From the cell containing the given text, extract its center point as (X, Y) coordinate. 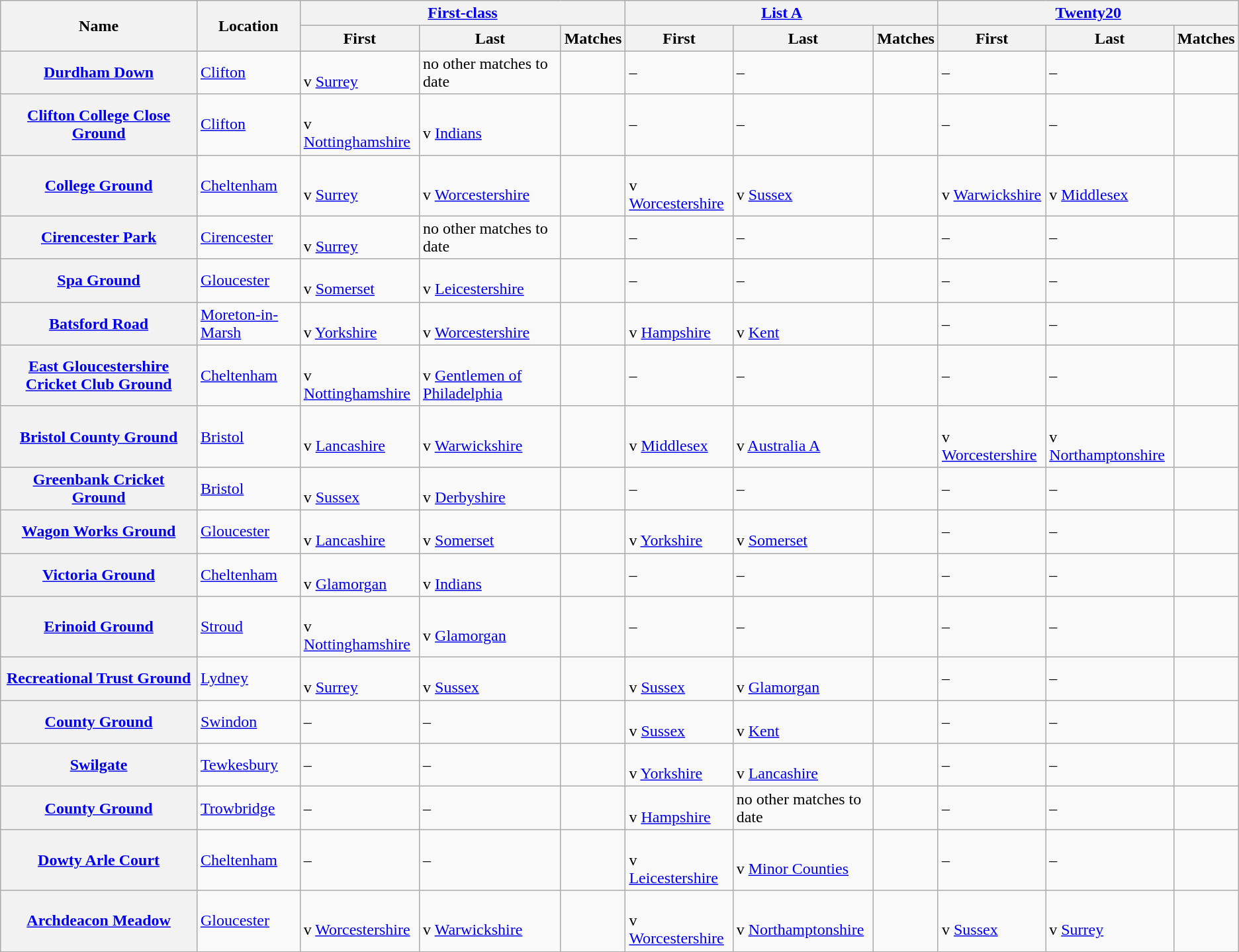
Swindon (248, 722)
Dowty Arle Court (99, 860)
Victoria Ground (99, 575)
v Minor Counties (803, 860)
Batsford Road (99, 323)
Recreational Trust Ground (99, 679)
Greenbank Cricket Ground (99, 489)
Wagon Works Ground (99, 531)
First-class (463, 13)
Twenty20 (1088, 13)
List A (782, 13)
v Gentlemen of Philadelphia (490, 375)
Name (99, 26)
Archdeacon Meadow (99, 921)
College Ground (99, 185)
Erinoid Ground (99, 627)
Location (248, 26)
Clifton College Close Ground (99, 124)
Cirencester (248, 237)
Durdham Down (99, 73)
Tewkesbury (248, 765)
Moreton-in-Marsh (248, 323)
Trowbridge (248, 808)
Bristol County Ground (99, 436)
Cirencester Park (99, 237)
East Gloucestershire Cricket Club Ground (99, 375)
Spa Ground (99, 281)
v Derbyshire (490, 489)
v Australia A (803, 436)
Lydney (248, 679)
Stroud (248, 627)
Swilgate (99, 765)
